Capture the cell that displays the provided text and extract its [x, y] central coordinate. 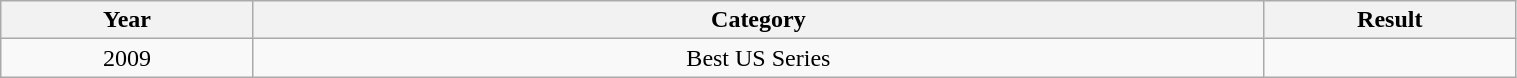
Best US Series [758, 58]
2009 [128, 58]
Year [128, 20]
Result [1390, 20]
Category [758, 20]
